For the text-containing cell, return its midpoint in [X, Y] coordinate format. 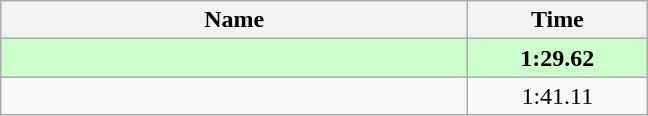
Name [234, 20]
Time [558, 20]
1:41.11 [558, 96]
1:29.62 [558, 58]
